From the cell containing the given text, extract its center point as [x, y] coordinate. 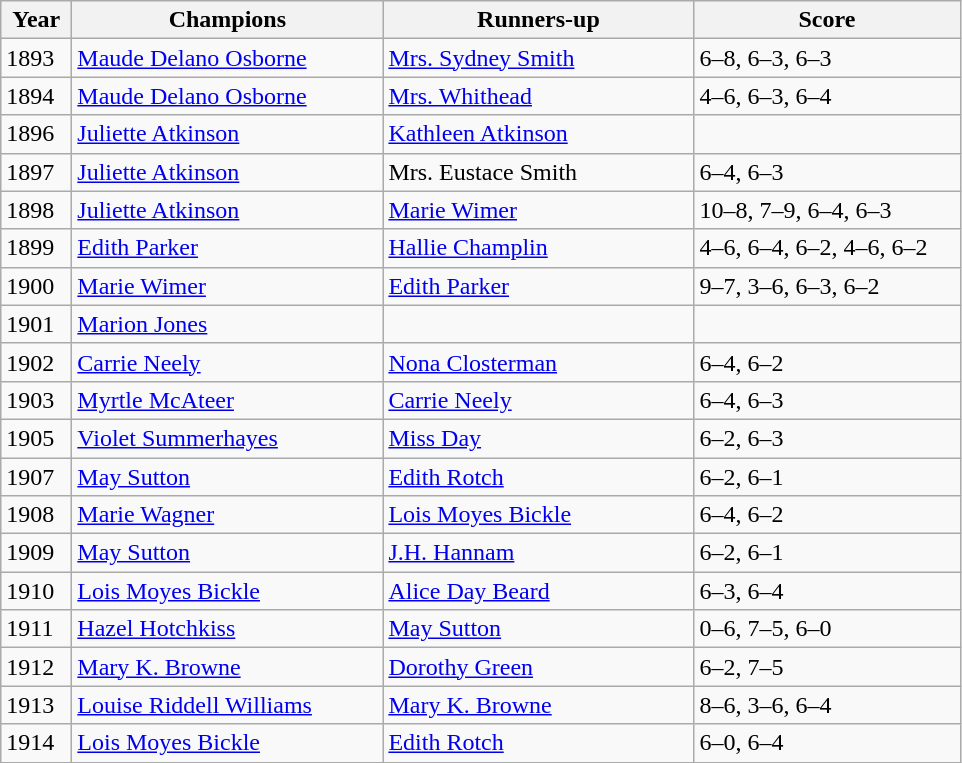
9–7, 3–6, 6–3, 6–2 [827, 286]
Champions [228, 20]
4–6, 6–3, 6–4 [827, 96]
1903 [36, 400]
Score [827, 20]
Marie Wagner [228, 515]
4–6, 6–4, 6–2, 4–6, 6–2 [827, 248]
Hazel Hotchkiss [228, 629]
1894 [36, 96]
1893 [36, 58]
Myrtle McAteer [228, 400]
Miss Day [538, 438]
Mrs. Eustace Smith [538, 172]
6–2, 7–5 [827, 667]
1912 [36, 667]
1899 [36, 248]
6–2, 6–3 [827, 438]
0–6, 7–5, 6–0 [827, 629]
1908 [36, 515]
1913 [36, 705]
J.H. Hannam [538, 553]
1909 [36, 553]
1907 [36, 477]
Hallie Champlin [538, 248]
6–3, 6–4 [827, 591]
1910 [36, 591]
Marion Jones [228, 324]
10–8, 7–9, 6–4, 6–3 [827, 210]
1901 [36, 324]
Louise Riddell Williams [228, 705]
Dorothy Green [538, 667]
Year [36, 20]
1914 [36, 743]
1905 [36, 438]
Alice Day Beard [538, 591]
8–6, 3–6, 6–4 [827, 705]
1900 [36, 286]
Kathleen Atkinson [538, 134]
Violet Summerhayes [228, 438]
1911 [36, 629]
Runners-up [538, 20]
1896 [36, 134]
1898 [36, 210]
6–8, 6–3, 6–3 [827, 58]
1902 [36, 362]
Nona Closterman [538, 362]
Mrs. Whithead [538, 96]
1897 [36, 172]
Mrs. Sydney Smith [538, 58]
6–0, 6–4 [827, 743]
